Locate the cell with the specified text and output its [X, Y] center coordinate. 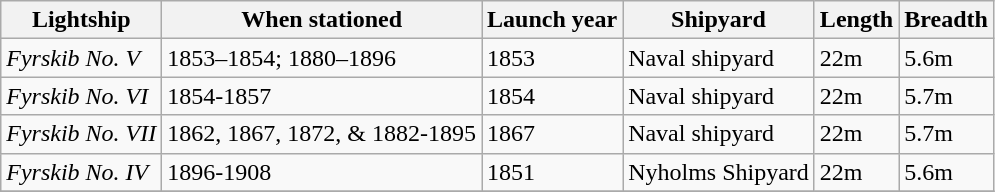
Fyrskib No. IV [82, 172]
Nyholms Shipyard [719, 172]
1853 [552, 58]
Launch year [552, 20]
1851 [552, 172]
Fyrskib No. VII [82, 134]
Fyrskib No. V [82, 58]
1853–1854; 1880–1896 [322, 58]
Fyrskib No. VI [82, 96]
When stationed [322, 20]
Lightship [82, 20]
Breadth [946, 20]
Shipyard [719, 20]
1867 [552, 134]
Length [856, 20]
1854-1857 [322, 96]
1896-1908 [322, 172]
1854 [552, 96]
1862, 1867, 1872, & 1882-1895 [322, 134]
